Output the [X, Y] coordinate of the center of the cell containing the given text.  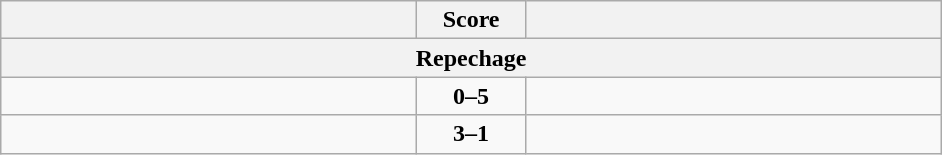
Score [472, 20]
Repechage [472, 58]
0–5 [472, 96]
3–1 [472, 134]
